Output the (x, y) coordinate of the center of the cell containing the given text.  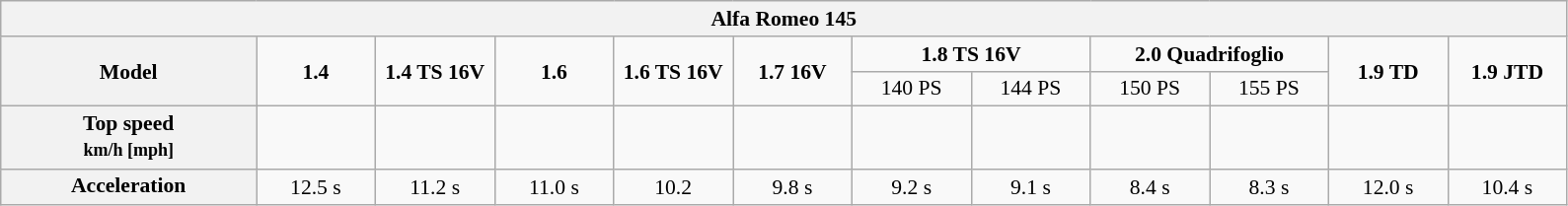
Alfa Romeo 145 (784, 19)
Acceleration (128, 186)
1.6 TS 16V (673, 71)
9.8 s (793, 186)
1.4 (316, 71)
2.0 Quadrifoglio (1210, 54)
12.0 s (1387, 186)
10.2 (673, 186)
1.8 TS 16V (971, 54)
12.5 s (316, 186)
11.0 s (555, 186)
10.4 s (1508, 186)
1.6 (555, 71)
1.9 TD (1387, 71)
140 PS (912, 89)
150 PS (1151, 89)
9.1 s (1030, 186)
Top speedkm/h [mph] (128, 138)
8.4 s (1151, 186)
11.2 s (434, 186)
1.7 16V (793, 71)
Model (128, 71)
144 PS (1030, 89)
1.9 JTD (1508, 71)
155 PS (1269, 89)
8.3 s (1269, 186)
9.2 s (912, 186)
1.4 TS 16V (434, 71)
